Locate the cell with the specified text and output its (x, y) center coordinate. 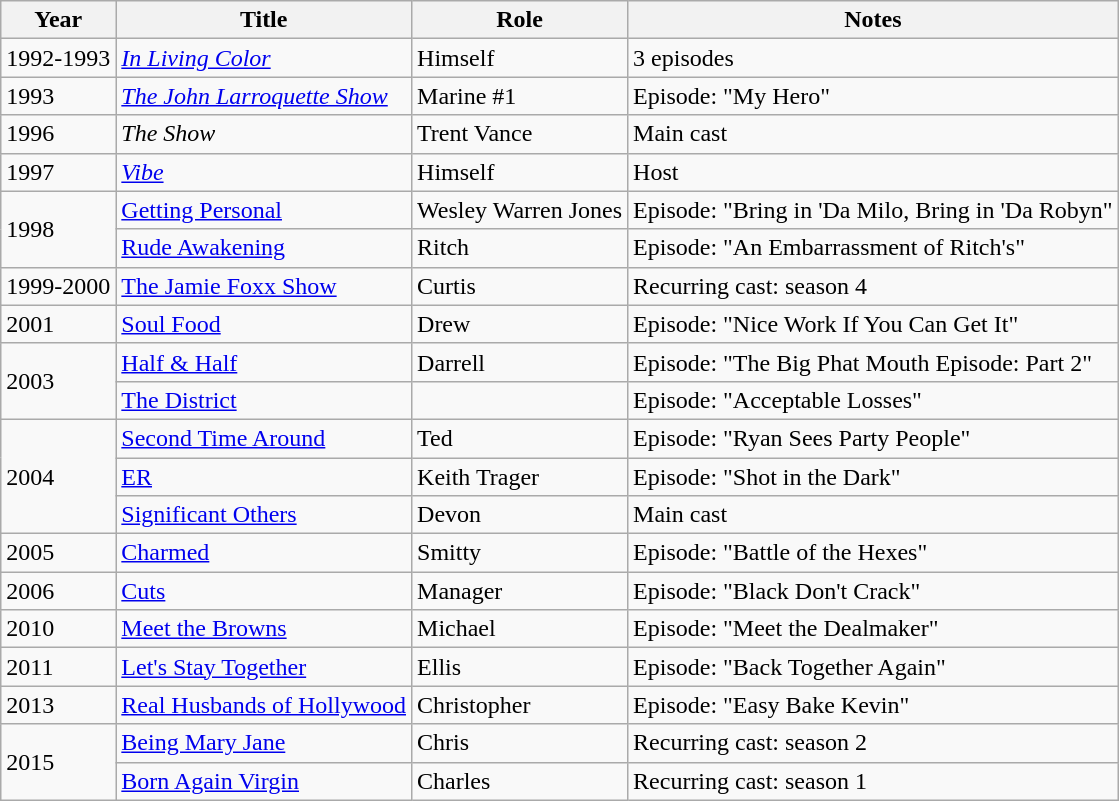
Significant Others (264, 515)
Episode: "Meet the Dealmaker" (874, 629)
Rude Awakening (264, 248)
Trent Vance (520, 134)
2001 (58, 324)
Episode: "My Hero" (874, 96)
ER (264, 477)
3 episodes (874, 58)
Charmed (264, 553)
The John Larroquette Show (264, 96)
2004 (58, 476)
Episode: "Back Together Again" (874, 667)
Michael (520, 629)
Episode: "Battle of the Hexes" (874, 553)
Recurring cast: season 2 (874, 743)
Recurring cast: season 4 (874, 286)
Getting Personal (264, 210)
Episode: "Black Don't Crack" (874, 591)
Being Mary Jane (264, 743)
Episode: "Easy Bake Kevin" (874, 705)
Episode: "Bring in 'Da Milo, Bring in 'Da Robyn" (874, 210)
2006 (58, 591)
Episode: "The Big Phat Mouth Episode: Part 2" (874, 362)
Ted (520, 438)
Year (58, 20)
Christopher (520, 705)
Title (264, 20)
2010 (58, 629)
2015 (58, 762)
Manager (520, 591)
1992-1993 (58, 58)
Recurring cast: season 1 (874, 781)
2013 (58, 705)
Episode: "Ryan Sees Party People" (874, 438)
Curtis (520, 286)
Real Husbands of Hollywood (264, 705)
1998 (58, 229)
Marine #1 (520, 96)
Host (874, 172)
Chris (520, 743)
Episode: "Shot in the Dark" (874, 477)
Ritch (520, 248)
Let's Stay Together (264, 667)
Role (520, 20)
The District (264, 400)
Episode: "Nice Work If You Can Get It" (874, 324)
In Living Color (264, 58)
2003 (58, 381)
Second Time Around (264, 438)
1993 (58, 96)
Half & Half (264, 362)
Cuts (264, 591)
Darrell (520, 362)
The Show (264, 134)
2011 (58, 667)
Meet the Browns (264, 629)
The Jamie Foxx Show (264, 286)
Charles (520, 781)
Notes (874, 20)
Episode: "Acceptable Losses" (874, 400)
1996 (58, 134)
1997 (58, 172)
Born Again Virgin (264, 781)
2005 (58, 553)
Keith Trager (520, 477)
Ellis (520, 667)
Smitty (520, 553)
1999-2000 (58, 286)
Soul Food (264, 324)
Devon (520, 515)
Drew (520, 324)
Vibe (264, 172)
Wesley Warren Jones (520, 210)
Episode: "An Embarrassment of Ritch's" (874, 248)
